Return (X, Y) of the center of cell containing provided text 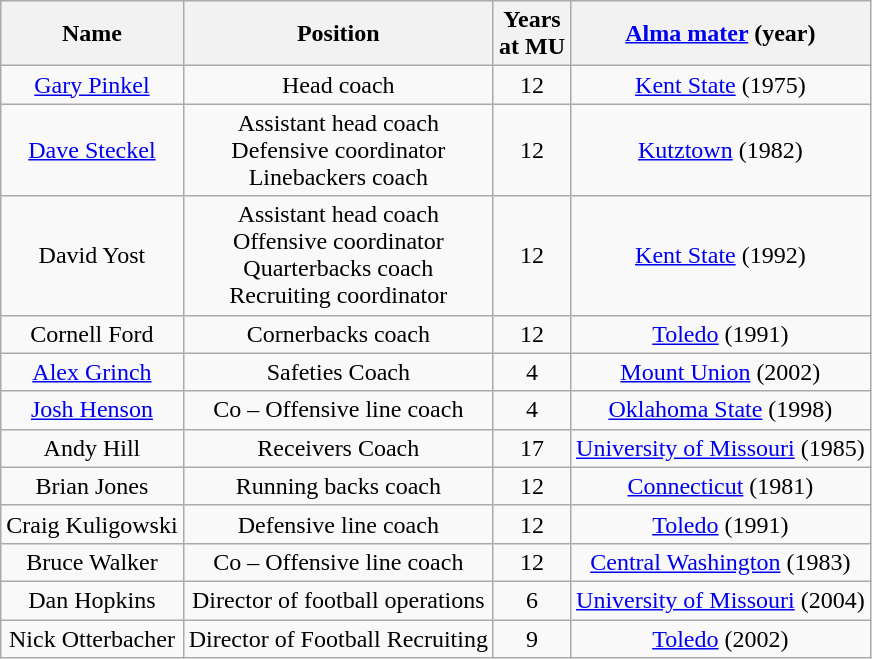
Gary Pinkel (92, 85)
Head coach (338, 85)
Kent State (1975) (721, 85)
David Yost (92, 256)
9 (532, 639)
Bruce Walker (92, 562)
Toledo (2002) (721, 639)
Name (92, 34)
Alma mater (year) (721, 34)
Nick Otterbacher (92, 639)
Brian Jones (92, 486)
17 (532, 448)
Kent State (1992) (721, 256)
Mount Union (2002) (721, 372)
Connecticut (1981) (721, 486)
Running backs coach (338, 486)
Director of football operations (338, 600)
Craig Kuligowski (92, 524)
Assistant head coachOffensive coordinatorQuarterbacks coachRecruiting coordinator (338, 256)
Position (338, 34)
Defensive line coach (338, 524)
Assistant head coachDefensive coordinatorLinebackers coach (338, 150)
Andy Hill (92, 448)
Dan Hopkins (92, 600)
University of Missouri (1985) (721, 448)
Cornerbacks coach (338, 334)
Safeties Coach (338, 372)
Kutztown (1982) (721, 150)
Josh Henson (92, 410)
Dave Steckel (92, 150)
Oklahoma State (1998) (721, 410)
University of Missouri (2004) (721, 600)
6 (532, 600)
Cornell Ford (92, 334)
Alex Grinch (92, 372)
Central Washington (1983) (721, 562)
Receivers Coach (338, 448)
Director of Football Recruiting (338, 639)
Yearsat MU (532, 34)
